Output the (x, y) coordinate of the center of the cell containing the given text.  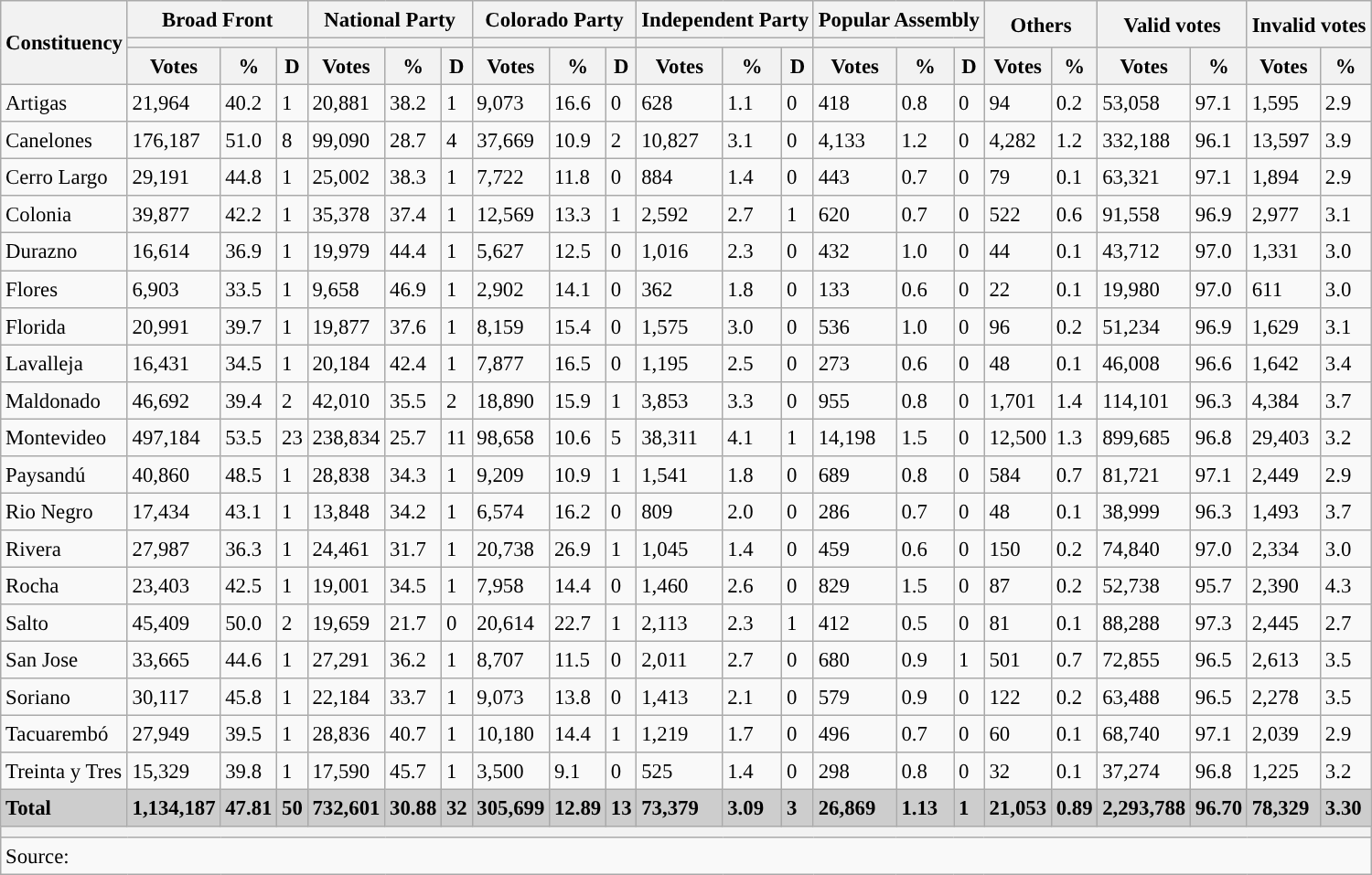
620 (854, 214)
114,101 (1144, 400)
13,597 (1283, 141)
30,117 (174, 697)
13,848 (346, 512)
680 (854, 660)
60 (1017, 735)
3 (798, 808)
50.0 (249, 624)
6,903 (174, 289)
2.6 (752, 585)
29,403 (1283, 437)
28,838 (346, 475)
4,282 (1017, 141)
43,712 (1144, 252)
4 (457, 141)
955 (854, 400)
1.13 (926, 808)
298 (854, 772)
88,288 (1144, 624)
39,877 (174, 214)
8,159 (510, 325)
1,134,187 (174, 808)
47.81 (249, 808)
81,721 (1144, 475)
4.1 (752, 437)
27,949 (174, 735)
2,592 (680, 214)
10.6 (578, 437)
18,890 (510, 400)
53.5 (249, 437)
Rio Negro (64, 512)
Colorado Party (554, 20)
4,384 (1283, 400)
Rivera (64, 549)
22 (1017, 289)
39.8 (249, 772)
8,707 (510, 660)
36.3 (249, 549)
2,445 (1283, 624)
0.5 (926, 624)
884 (680, 177)
899,685 (1144, 437)
20,881 (346, 104)
809 (680, 512)
Durazno (64, 252)
Independent Party (725, 20)
96.70 (1219, 808)
9,658 (346, 289)
16,614 (174, 252)
74,840 (1144, 549)
1,595 (1283, 104)
829 (854, 585)
33.5 (249, 289)
68,740 (1144, 735)
Canelones (64, 141)
2,113 (680, 624)
1,460 (680, 585)
3,853 (680, 400)
Cerro Largo (64, 177)
52,738 (1144, 585)
1,642 (1283, 364)
42.4 (413, 364)
27,291 (346, 660)
94 (1017, 104)
7,877 (510, 364)
91,558 (1144, 214)
1,541 (680, 475)
38.2 (413, 104)
Source: (686, 856)
286 (854, 512)
1,219 (680, 735)
23,403 (174, 585)
Popular Assembly (898, 20)
5 (620, 437)
96.1 (1219, 141)
10,827 (680, 141)
13.8 (578, 697)
45.7 (413, 772)
2,977 (1283, 214)
Treinta y Tres (64, 772)
19,659 (346, 624)
522 (1017, 214)
536 (854, 325)
46,692 (174, 400)
1,331 (1283, 252)
99,090 (346, 141)
19,877 (346, 325)
13.3 (578, 214)
Lavalleja (64, 364)
21,053 (1017, 808)
36.9 (249, 252)
305,699 (510, 808)
39.7 (249, 325)
81 (1017, 624)
25.7 (413, 437)
35.5 (413, 400)
3.9 (1345, 141)
20,614 (510, 624)
44.8 (249, 177)
12,500 (1017, 437)
Valid votes (1173, 24)
1,493 (1283, 512)
1,575 (680, 325)
3.4 (1345, 364)
Rocha (64, 585)
14.1 (578, 289)
24,461 (346, 549)
1,195 (680, 364)
16,431 (174, 364)
Tacuarembó (64, 735)
20,738 (510, 549)
3.09 (752, 808)
12.5 (578, 252)
Florida (64, 325)
1,629 (1283, 325)
0.89 (1074, 808)
3,500 (510, 772)
30.88 (413, 808)
21,964 (174, 104)
Montevideo (64, 437)
19,001 (346, 585)
689 (854, 475)
Maldonado (64, 400)
362 (680, 289)
46,008 (1144, 364)
38,311 (680, 437)
44.4 (413, 252)
37,669 (510, 141)
579 (854, 697)
36.2 (413, 660)
26,869 (854, 808)
72,855 (1144, 660)
2,334 (1283, 549)
29,191 (174, 177)
38.3 (413, 177)
611 (1283, 289)
37,274 (1144, 772)
96.6 (1219, 364)
79 (1017, 177)
28.7 (413, 141)
459 (854, 549)
19,980 (1144, 289)
97.3 (1219, 624)
Invalid votes (1308, 24)
Colonia (64, 214)
2,011 (680, 660)
51,234 (1144, 325)
8 (293, 141)
122 (1017, 697)
496 (854, 735)
2.1 (752, 697)
40,860 (174, 475)
2,293,788 (1144, 808)
2,039 (1283, 735)
9.1 (578, 772)
6,574 (510, 512)
16.5 (578, 364)
27,987 (174, 549)
San Jose (64, 660)
95.7 (1219, 585)
Soriano (64, 697)
12.89 (578, 808)
4.3 (1345, 585)
48.5 (249, 475)
4,133 (854, 141)
16.2 (578, 512)
15.4 (578, 325)
732,601 (346, 808)
45.8 (249, 697)
22.7 (578, 624)
51.0 (249, 141)
432 (854, 252)
25,002 (346, 177)
53,058 (1144, 104)
7,722 (510, 177)
20,184 (346, 364)
39.5 (249, 735)
2.5 (752, 364)
35,378 (346, 214)
21.7 (413, 624)
1,225 (1283, 772)
63,488 (1144, 697)
33,665 (174, 660)
1.1 (752, 104)
42,010 (346, 400)
525 (680, 772)
Flores (64, 289)
133 (854, 289)
584 (1017, 475)
2,390 (1283, 585)
1.3 (1074, 437)
34.2 (413, 512)
22,184 (346, 697)
96 (1017, 325)
46.9 (413, 289)
19,979 (346, 252)
44 (1017, 252)
412 (854, 624)
37.6 (413, 325)
11.5 (578, 660)
2,449 (1283, 475)
Artigas (64, 104)
42.2 (249, 214)
1,413 (680, 697)
497,184 (174, 437)
National Party (390, 20)
11 (457, 437)
87 (1017, 585)
63,321 (1144, 177)
Broad Front (218, 20)
15,329 (174, 772)
150 (1017, 549)
23 (293, 437)
43.1 (249, 512)
273 (854, 364)
42.5 (249, 585)
38,999 (1144, 512)
238,834 (346, 437)
31.7 (413, 549)
45,409 (174, 624)
40.7 (413, 735)
17,434 (174, 512)
50 (293, 808)
7,958 (510, 585)
2,613 (1283, 660)
Others (1041, 24)
418 (854, 104)
44.6 (249, 660)
34.3 (413, 475)
Total (64, 808)
3.3 (752, 400)
12,569 (510, 214)
11.8 (578, 177)
1,045 (680, 549)
13 (620, 808)
37.4 (413, 214)
20,991 (174, 325)
17,590 (346, 772)
1,894 (1283, 177)
39.4 (249, 400)
33.7 (413, 697)
1,016 (680, 252)
2,902 (510, 289)
1,701 (1017, 400)
2,278 (1283, 697)
176,187 (174, 141)
Constituency (64, 43)
Paysandú (64, 475)
73,379 (680, 808)
98,658 (510, 437)
2.0 (752, 512)
16.6 (578, 104)
5,627 (510, 252)
9,209 (510, 475)
40.2 (249, 104)
15.9 (578, 400)
78,329 (1283, 808)
28,836 (346, 735)
628 (680, 104)
10,180 (510, 735)
443 (854, 177)
Salto (64, 624)
332,188 (1144, 141)
501 (1017, 660)
1.7 (752, 735)
26.9 (578, 549)
14,198 (854, 437)
3.30 (1345, 808)
